Return [x, y] of the center of cell containing provided text 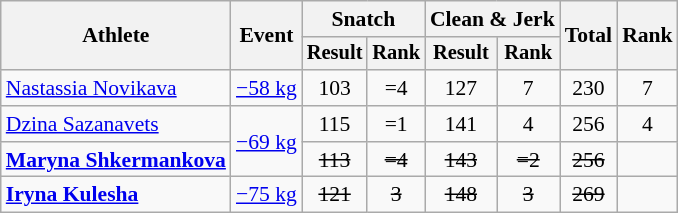
121 [335, 195]
148 [461, 195]
269 [588, 195]
127 [461, 88]
Maryna Shkermankova [116, 160]
−75 kg [266, 195]
−58 kg [266, 88]
Snatch [364, 19]
=1 [396, 124]
=2 [528, 160]
230 [588, 88]
Nastassia Novikava [116, 88]
141 [461, 124]
−69 kg [266, 142]
Event [266, 36]
103 [335, 88]
Clean & Jerk [492, 19]
Athlete [116, 36]
113 [335, 160]
Iryna Kulesha [116, 195]
Dzina Sazanavets [116, 124]
143 [461, 160]
Total [588, 36]
115 [335, 124]
